Return [X, Y] of the center of cell containing provided text 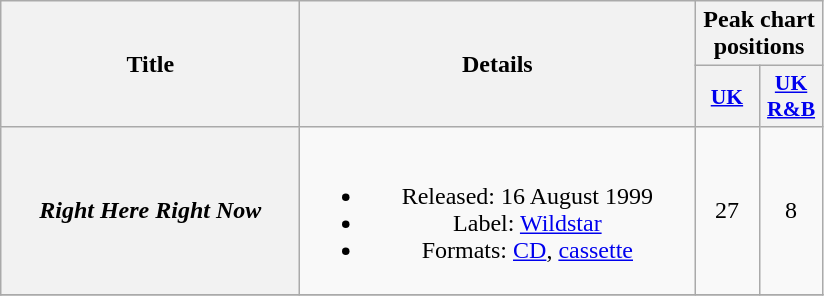
27 [727, 210]
Right Here Right Now [150, 210]
Details [498, 64]
UK R&B [791, 96]
UK [727, 96]
Peak chart positions [759, 34]
8 [791, 210]
Title [150, 64]
Released: 16 August 1999Label: WildstarFormats: CD, cassette [498, 210]
